Return the [x, y] coordinate for the center point of the cell that contains the specified text.  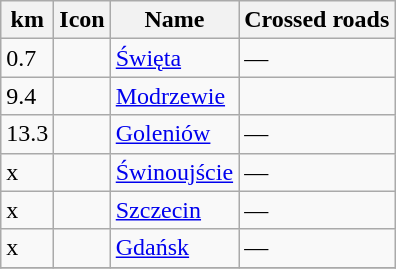
13.3 [28, 134]
Name [174, 20]
Szczecin [174, 210]
Gdańsk [174, 248]
0.7 [28, 58]
Świnoujście [174, 172]
Goleniów [174, 134]
Icon [82, 20]
km [28, 20]
9.4 [28, 96]
Crossed roads [317, 20]
Modrzewie [174, 96]
Święta [174, 58]
